For the text-containing cell, return its midpoint in [x, y] coordinate format. 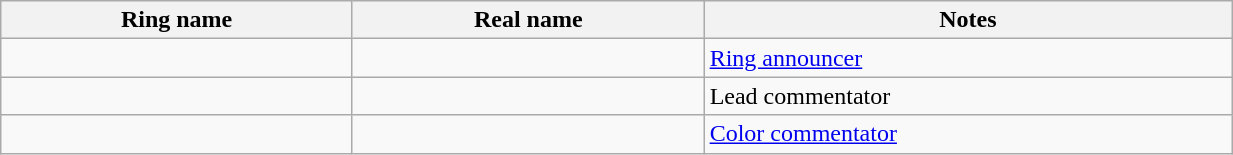
Ring name [177, 20]
Ring announcer [968, 58]
Real name [528, 20]
Lead commentator [968, 96]
Notes [968, 20]
Color commentator [968, 134]
